Return (x, y) of the center of cell containing provided text 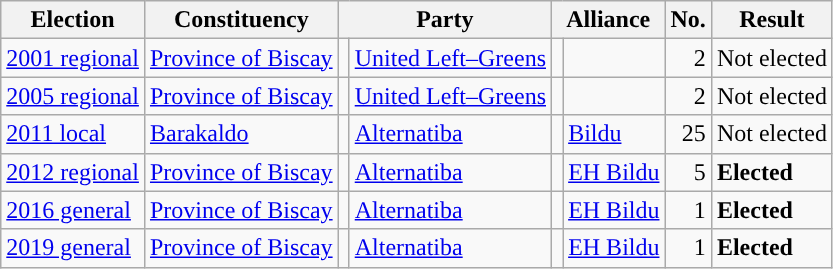
2011 local (73, 134)
Election (73, 20)
Alliance (608, 20)
2012 regional (73, 172)
2005 regional (73, 96)
No. (688, 20)
25 (688, 134)
Constituency (241, 20)
Result (772, 20)
Bildu (614, 134)
2016 general (73, 210)
2001 regional (73, 58)
2019 general (73, 248)
5 (688, 172)
Party (444, 20)
Barakaldo (241, 134)
